Pinpoint the cell where the given text exists, returning its [x, y] midpoint coordinate. 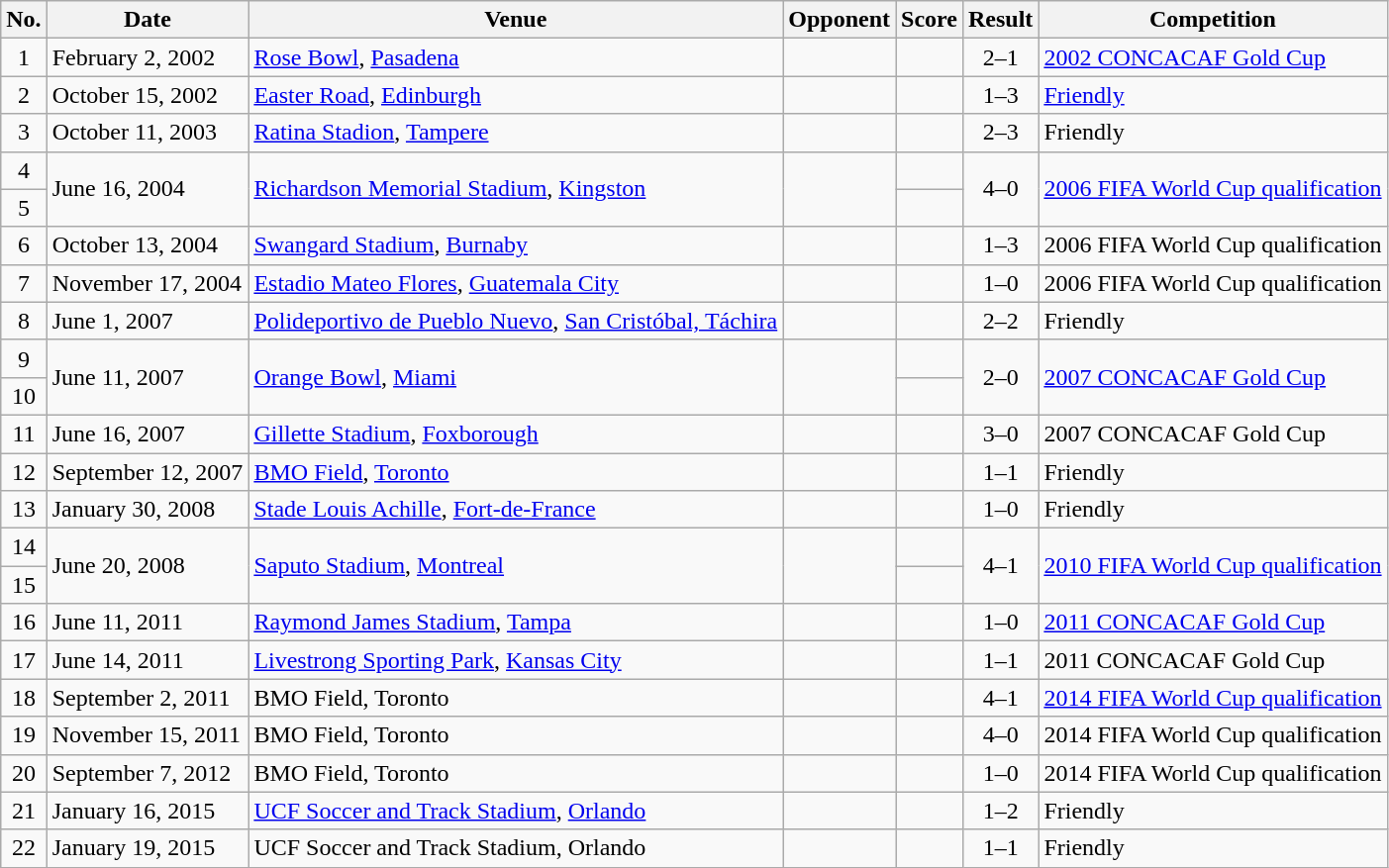
Stade Louis Achille, Fort-de-France [516, 510]
Ratina Stadion, Tampere [516, 133]
June 16, 2007 [148, 434]
10 [24, 396]
November 15, 2011 [148, 735]
2002 CONCACAF Gold Cup [1213, 57]
Gillette Stadium, Foxborough [516, 434]
2–2 [1000, 321]
Result [1000, 20]
February 2, 2002 [148, 57]
21 [24, 811]
Swangard Stadium, Burnaby [516, 245]
9 [24, 358]
September 7, 2012 [148, 773]
Estadio Mateo Flores, Guatemala City [516, 283]
September 2, 2011 [148, 698]
October 15, 2002 [148, 95]
Opponent [840, 20]
6 [24, 245]
14 [24, 547]
18 [24, 698]
Score [929, 20]
June 1, 2007 [148, 321]
January 30, 2008 [148, 510]
12 [24, 472]
3–0 [1000, 434]
Richardson Memorial Stadium, Kingston [516, 189]
1–2 [1000, 811]
2–0 [1000, 377]
22 [24, 848]
4 [24, 170]
5 [24, 208]
Orange Bowl, Miami [516, 377]
3 [24, 133]
June 20, 2008 [148, 566]
October 13, 2004 [148, 245]
October 11, 2003 [148, 133]
January 19, 2015 [148, 848]
Venue [516, 20]
June 16, 2004 [148, 189]
Date [148, 20]
16 [24, 623]
Competition [1213, 20]
Saputo Stadium, Montreal [516, 566]
November 17, 2004 [148, 283]
7 [24, 283]
June 11, 2007 [148, 377]
Easter Road, Edinburgh [516, 95]
Livestrong Sporting Park, Kansas City [516, 660]
No. [24, 20]
2 [24, 95]
19 [24, 735]
June 11, 2011 [148, 623]
Raymond James Stadium, Tampa [516, 623]
2010 FIFA World Cup qualification [1213, 566]
1 [24, 57]
20 [24, 773]
September 12, 2007 [148, 472]
13 [24, 510]
8 [24, 321]
June 14, 2011 [148, 660]
Polideportivo de Pueblo Nuevo, San Cristóbal, Táchira [516, 321]
15 [24, 585]
17 [24, 660]
2–1 [1000, 57]
11 [24, 434]
January 16, 2015 [148, 811]
Rose Bowl, Pasadena [516, 57]
2–3 [1000, 133]
